For the text-containing cell, return its midpoint in [x, y] coordinate format. 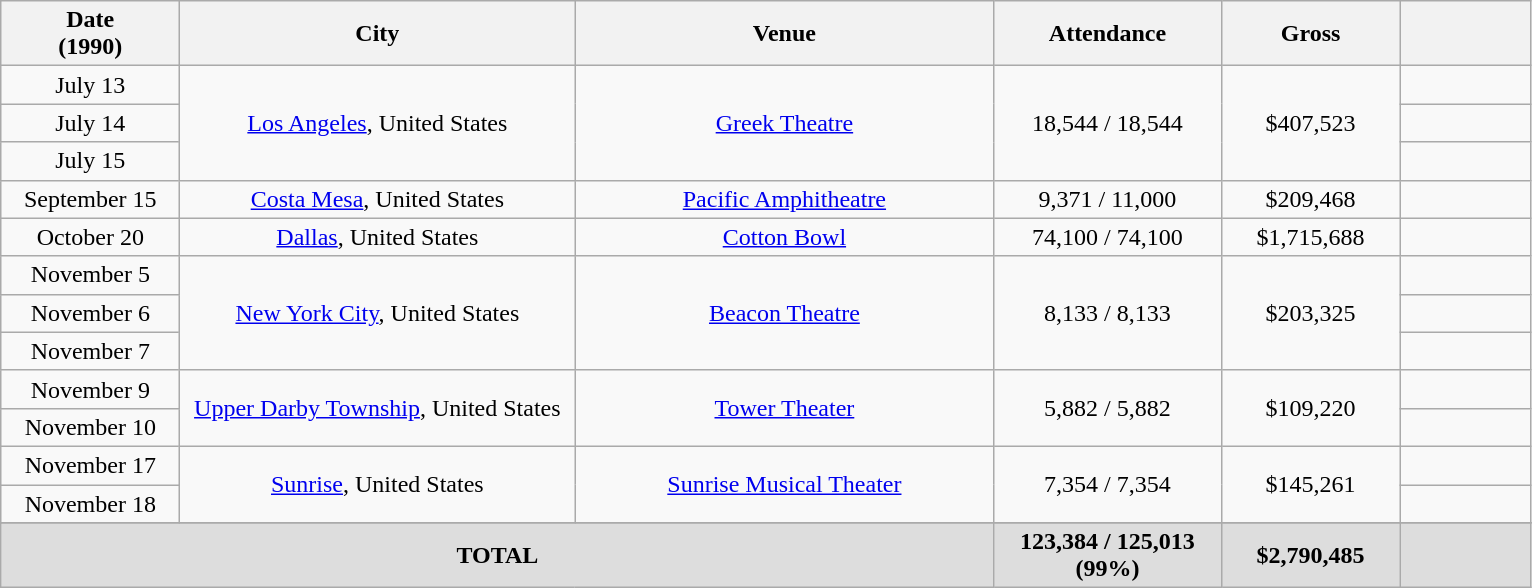
Beacon Theatre [784, 313]
Sunrise, United States [378, 484]
$203,325 [1310, 313]
July 13 [90, 85]
New York City, United States [378, 313]
Cotton Bowl [784, 237]
9,371 / 11,000 [1108, 199]
Tower Theater [784, 408]
November 5 [90, 275]
July 14 [90, 123]
July 15 [90, 161]
$1,715,688 [1310, 237]
$145,261 [1310, 484]
Upper Darby Township, United States [378, 408]
$109,220 [1310, 408]
Los Angeles, United States [378, 123]
November 18 [90, 503]
$209,468 [1310, 199]
November 7 [90, 351]
November 9 [90, 389]
Gross [1310, 34]
Greek Theatre [784, 123]
123,384 / 125,013 (99%) [1108, 556]
Venue [784, 34]
City [378, 34]
Sunrise Musical Theater [784, 484]
$2,790,485 [1310, 556]
Attendance [1108, 34]
Costa Mesa, United States [378, 199]
Pacific Amphitheatre [784, 199]
TOTAL [498, 556]
November 17 [90, 465]
Dallas, United States [378, 237]
November 10 [90, 427]
October 20 [90, 237]
Date(1990) [90, 34]
November 6 [90, 313]
September 15 [90, 199]
8,133 / 8,133 [1108, 313]
$407,523 [1310, 123]
7,354 / 7,354 [1108, 484]
5,882 / 5,882 [1108, 408]
74,100 / 74,100 [1108, 237]
18,544 / 18,544 [1108, 123]
